Output the (X, Y) coordinate of the center of the cell containing the given text.  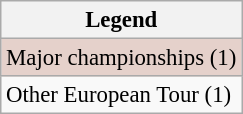
Legend (122, 20)
Other European Tour (1) (122, 95)
Major championships (1) (122, 58)
